Return (x, y) of the center of cell containing provided text 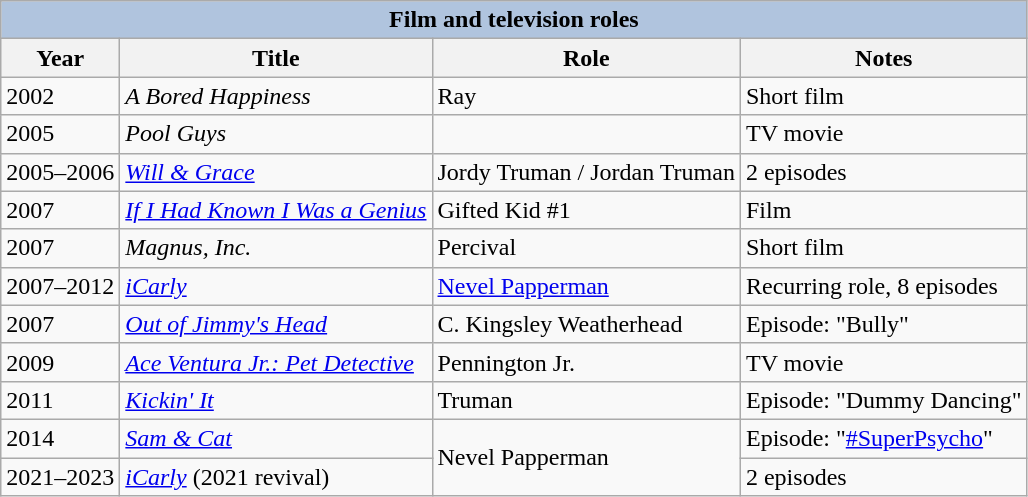
Episode: "#SuperPsycho" (884, 438)
Ace Ventura Jr.: Pet Detective (276, 362)
iCarly (276, 286)
Episode: "Dummy Dancing" (884, 400)
2014 (60, 438)
2009 (60, 362)
Pennington Jr. (586, 362)
Ray (586, 96)
Magnus, Inc. (276, 248)
Sam & Cat (276, 438)
Jordy Truman / Jordan Truman (586, 172)
2002 (60, 96)
Kickin' It (276, 400)
Film (884, 210)
Percival (586, 248)
Out of Jimmy's Head (276, 324)
2011 (60, 400)
Title (276, 58)
Will & Grace (276, 172)
Year (60, 58)
C. Kingsley Weatherhead (586, 324)
Recurring role, 8 episodes (884, 286)
Film and television roles (514, 20)
Truman (586, 400)
iCarly (2021 revival) (276, 477)
A Bored Happiness (276, 96)
2007–2012 (60, 286)
Pool Guys (276, 134)
Notes (884, 58)
2005–2006 (60, 172)
If I Had Known I Was a Genius (276, 210)
2021–2023 (60, 477)
2005 (60, 134)
Gifted Kid #1 (586, 210)
Episode: "Bully" (884, 324)
Role (586, 58)
